Extract the [x, y] coordinate from the center of the cell holding the provided text.  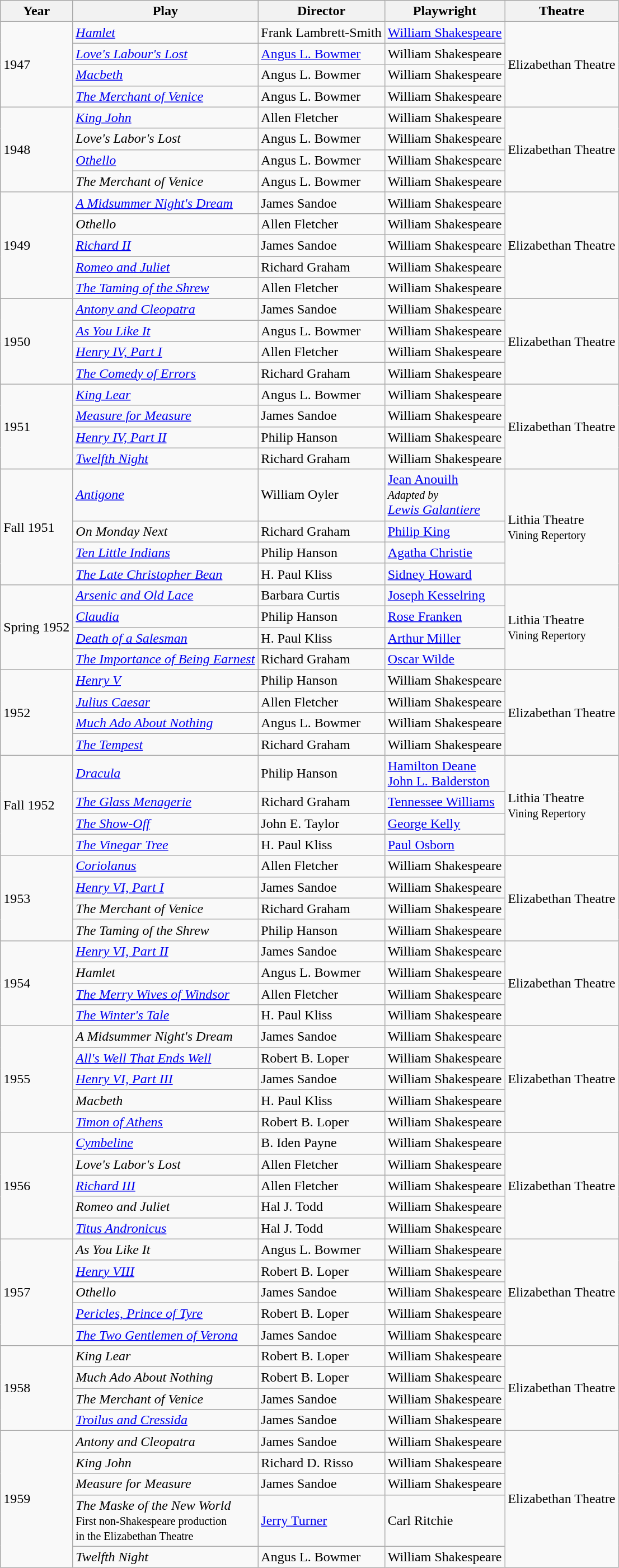
Philip King [444, 531]
The Tempest [166, 745]
Fall 1951 [37, 527]
B. Iden Payne [321, 1143]
Antigone [166, 495]
The Comedy of Errors [166, 373]
Henry VIII [166, 1271]
Ten Little Indians [166, 553]
Joseph Kesselring [444, 595]
Rose Franken [444, 616]
Henry IV, Part II [166, 437]
Love's Labour's Lost [166, 54]
Spring 1952 [37, 627]
Titus Andronicus [166, 1228]
George Kelly [444, 823]
1955 [37, 1079]
The Two Gentlemen of Verona [166, 1335]
Julius Caesar [166, 702]
The Show-Off [166, 823]
William Oyler [321, 495]
Timon of Athens [166, 1122]
The Glass Menagerie [166, 802]
Henry VI, Part III [166, 1079]
The Maske of the New WorldFirst non-Shakespeare productionin the Elizabethan Theatre [166, 1520]
Arsenic and Old Lace [166, 595]
Pericles, Prince of Tyre [166, 1313]
1950 [37, 341]
Henry VI, Part I [166, 887]
The Merry Wives of Windsor [166, 994]
Jean AnouilhAdapted byLewis Galantiere [444, 495]
Director [321, 11]
Claudia [166, 616]
Playwright [444, 11]
Oscar Wilde [444, 659]
Barbara Curtis [321, 595]
Sidney Howard [444, 574]
Jerry Turner [321, 1520]
Paul Osborn [444, 845]
1953 [37, 898]
Troilus and Cressida [166, 1420]
John E. Taylor [321, 823]
Death of a Salesman [166, 638]
The Importance of Being Earnest [166, 659]
Richard II [166, 245]
1951 [37, 427]
Fall 1952 [37, 805]
Henry VI, Part II [166, 951]
Year [37, 11]
1948 [37, 149]
The Late Christopher Bean [166, 574]
Arthur Miller [444, 638]
All's Well That Ends Well [166, 1058]
The Winter's Tale [166, 1015]
Cymbeline [166, 1143]
1958 [37, 1388]
1957 [37, 1292]
1952 [37, 713]
1949 [37, 245]
Dracula [166, 774]
Carl Ritchie [444, 1520]
Richard D. Risso [321, 1463]
Tennessee Williams [444, 802]
Hamilton DeaneJohn L. Balderston [444, 774]
1956 [37, 1186]
Theatre [562, 11]
On Monday Next [166, 531]
1954 [37, 983]
Henry IV, Part I [166, 352]
Frank Lambrett-Smith [321, 32]
1947 [37, 64]
Henry V [166, 681]
Play [166, 11]
The Vinegar Tree [166, 845]
1959 [37, 1499]
Agatha Christie [444, 553]
Coriolanus [166, 866]
Richard III [166, 1186]
